Scan for the cell matching the given text and deliver its (x, y) coordinate at center. 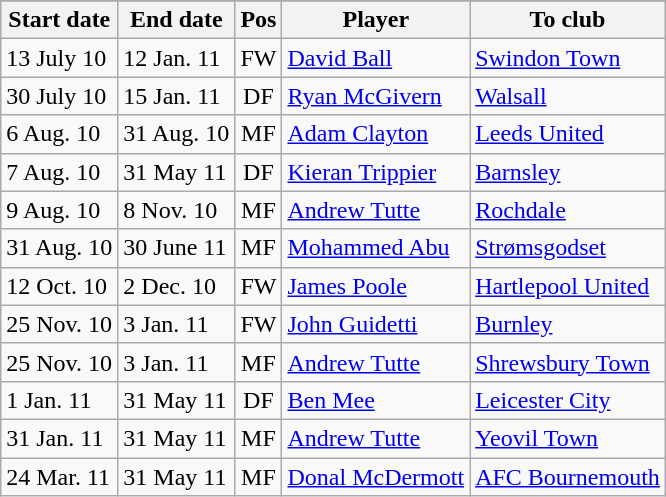
1 Jan. 11 (60, 400)
Burnley (568, 324)
15 Jan. 11 (176, 96)
Leeds United (568, 134)
Adam Clayton (376, 134)
2 Dec. 10 (176, 286)
12 Jan. 11 (176, 58)
Leicester City (568, 400)
Ben Mee (376, 400)
Hartlepool United (568, 286)
Strømsgodset (568, 248)
30 June 11 (176, 248)
To club (568, 20)
30 July 10 (60, 96)
13 July 10 (60, 58)
12 Oct. 10 (60, 286)
24 Mar. 11 (60, 477)
Kieran Trippier (376, 172)
End date (176, 20)
9 Aug. 10 (60, 210)
Swindon Town (568, 58)
6 Aug. 10 (60, 134)
Shrewsbury Town (568, 362)
Barnsley (568, 172)
Rochdale (568, 210)
8 Nov. 10 (176, 210)
Donal McDermott (376, 477)
7 Aug. 10 (60, 172)
Player (376, 20)
Start date (60, 20)
Yeovil Town (568, 438)
Pos (258, 20)
AFC Bournemouth (568, 477)
Ryan McGivern (376, 96)
James Poole (376, 286)
David Ball (376, 58)
John Guidetti (376, 324)
Walsall (568, 96)
Mohammed Abu (376, 248)
31 Jan. 11 (60, 438)
